Scan for the cell matching the given text and deliver its (X, Y) coordinate at center. 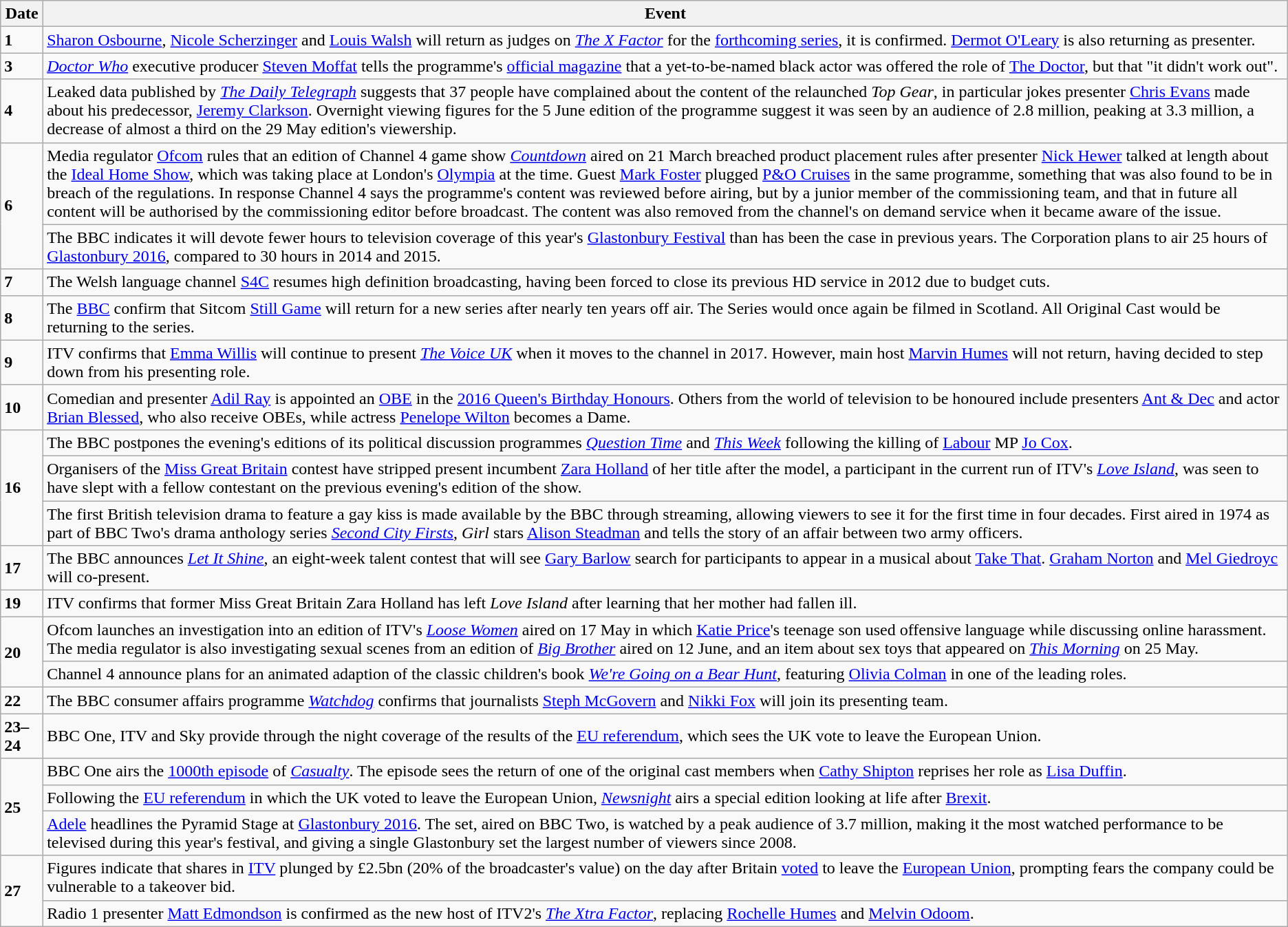
20 (22, 652)
8 (22, 318)
22 (22, 701)
27 (22, 891)
25 (22, 807)
Event (666, 14)
3 (22, 66)
1 (22, 40)
The BBC consumer affairs programme Watchdog confirms that journalists Steph McGovern and Nikki Fox will join its presenting team. (666, 701)
Radio 1 presenter Matt Edmondson is confirmed as the new host of ITV2's The Xtra Factor, replacing Rochelle Humes and Melvin Odoom. (666, 913)
ITV confirms that former Miss Great Britain Zara Holland has left Love Island after learning that her mother had fallen ill. (666, 604)
Following the EU referendum in which the UK voted to leave the European Union, Newsnight airs a special edition looking at life after Brexit. (666, 798)
17 (22, 568)
16 (22, 487)
4 (22, 111)
19 (22, 604)
6 (22, 206)
Date (22, 14)
23–24 (22, 736)
9 (22, 362)
10 (22, 407)
7 (22, 282)
The Welsh language channel S4C resumes high definition broadcasting, having been forced to close its previous HD service in 2012 due to budget cuts. (666, 282)
BBC One, ITV and Sky provide through the night coverage of the results of the EU referendum, which sees the UK vote to leave the European Union. (666, 736)
